Determine the (x, y) coordinate at the center of the cell enclosing the given text.  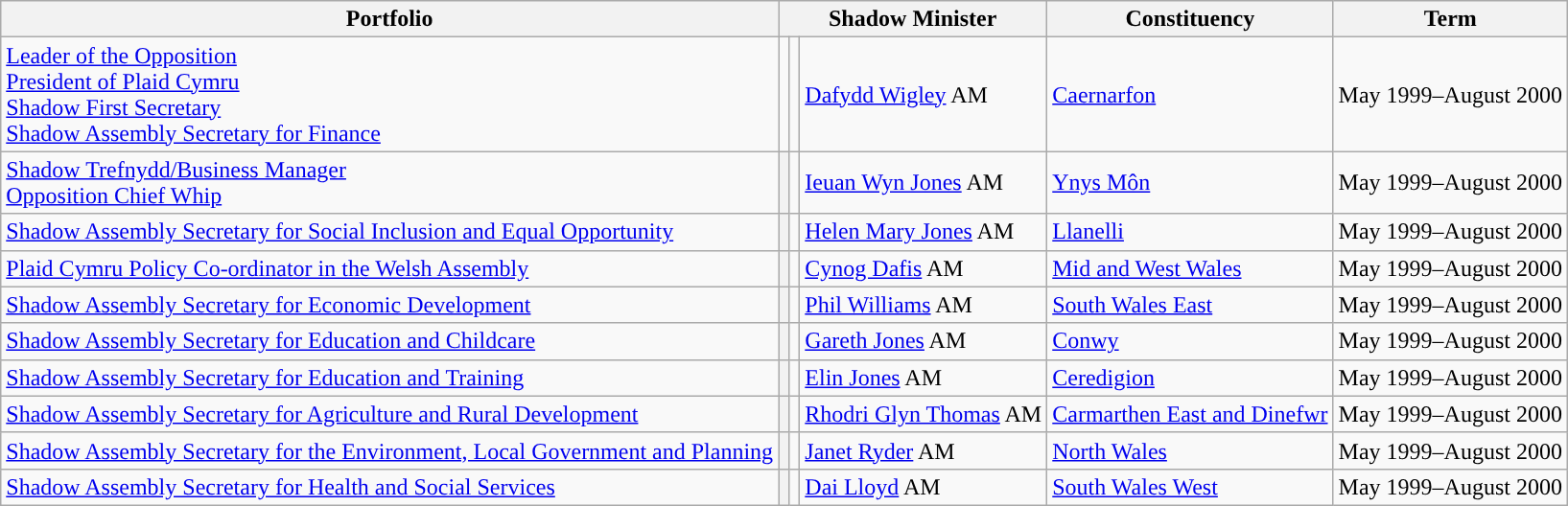
Phil Williams AM (924, 305)
Dai Lloyd AM (924, 487)
Leader of the OppositionPresident of Plaid CymruShadow First SecretaryShadow Assembly Secretary for Finance (389, 94)
Shadow Assembly Secretary for Social Inclusion and Equal Opportunity (389, 232)
Ceredigion (1190, 378)
Term (1450, 19)
Caernarfon (1190, 94)
Janet Ryder AM (924, 450)
Portfolio (389, 19)
Shadow Minister (913, 19)
Shadow Assembly Secretary for the Environment, Local Government and Planning (389, 450)
Constituency (1190, 19)
Llanelli (1190, 232)
South Wales East (1190, 305)
Dafydd Wigley AM (924, 94)
Mid and West Wales (1190, 268)
Shadow Assembly Secretary for Agriculture and Rural Development (389, 414)
Shadow Trefnydd/Business ManagerOpposition Chief Whip (389, 182)
Gareth Jones AM (924, 341)
Ynys Môn (1190, 182)
Conwy (1190, 341)
Shadow Assembly Secretary for Economic Development (389, 305)
North Wales (1190, 450)
South Wales West (1190, 487)
Ieuan Wyn Jones AM (924, 182)
Plaid Cymru Policy Co-ordinator in the Welsh Assembly (389, 268)
Shadow Assembly Secretary for Education and Childcare (389, 341)
Cynog Dafis AM (924, 268)
Shadow Assembly Secretary for Education and Training (389, 378)
Shadow Assembly Secretary for Health and Social Services (389, 487)
Elin Jones AM (924, 378)
Carmarthen East and Dinefwr (1190, 414)
Helen Mary Jones AM (924, 232)
Rhodri Glyn Thomas AM (924, 414)
